Find where the given text appears and provide that cell's center as (x, y) coordinate. 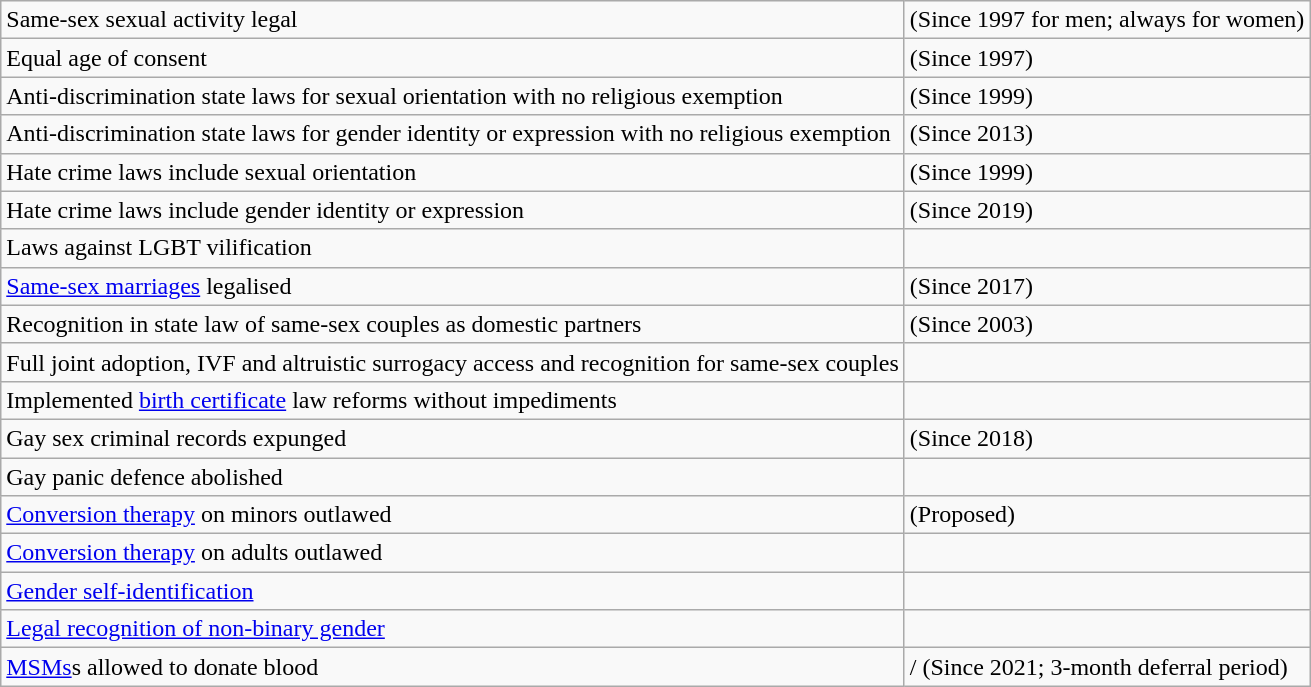
Same-sex sexual activity legal (453, 20)
(Since 2013) (1107, 134)
Gay sex criminal records expunged (453, 438)
Legal recognition of non-binary gender (453, 629)
/ (Since 2021; 3-month deferral period) (1107, 667)
Same-sex marriages legalised (453, 286)
Recognition in state law of same-sex couples as domestic partners (453, 324)
(Since 2019) (1107, 210)
Anti-discrimination state laws for sexual orientation with no religious exemption (453, 96)
Hate crime laws include gender identity or expression (453, 210)
Anti-discrimination state laws for gender identity or expression with no religious exemption (453, 134)
MSMss allowed to donate blood (453, 667)
Conversion therapy on minors outlawed (453, 515)
Laws against LGBT vilification (453, 248)
Equal age of consent (453, 58)
Implemented birth certificate law reforms without impediments (453, 400)
(Since 2003) (1107, 324)
Conversion therapy on adults outlawed (453, 553)
(Proposed) (1107, 515)
(Since 1997) (1107, 58)
Gay panic defence abolished (453, 477)
(Since 2017) (1107, 286)
Hate crime laws include sexual orientation (453, 172)
Full joint adoption, IVF and altruistic surrogacy access and recognition for same-sex couples (453, 362)
(Since 1997 for men; always for women) (1107, 20)
(Since 2018) (1107, 438)
Gender self-identification (453, 591)
